Extract the (X, Y) coordinate from the center of the cell holding the provided text.  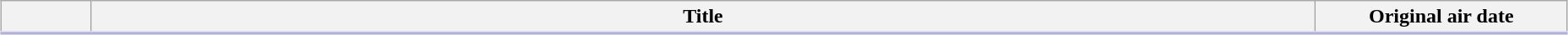
Title (703, 17)
Original air date (1441, 17)
